From the cell containing the given text, extract its center point as [x, y] coordinate. 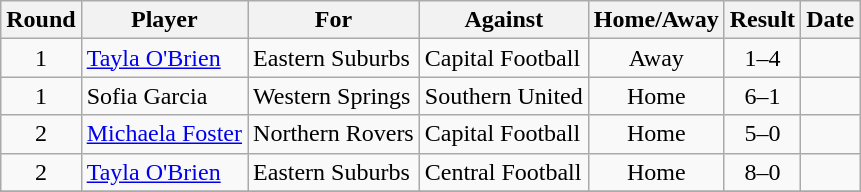
Round [41, 20]
Player [164, 20]
Michaela Foster [164, 134]
Home/Away [656, 20]
Central Football [504, 172]
Away [656, 58]
Western Springs [334, 96]
Result [762, 20]
8–0 [762, 172]
Sofia Garcia [164, 96]
Northern Rovers [334, 134]
Southern United [504, 96]
For [334, 20]
1–4 [762, 58]
Date [830, 20]
Against [504, 20]
5–0 [762, 134]
6–1 [762, 96]
